Determine the [X, Y] coordinate at the center of the cell enclosing the given text.  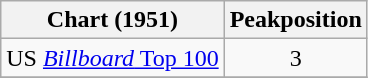
US Billboard Top 100 [112, 58]
Peakposition [296, 20]
Chart (1951) [112, 20]
3 [296, 58]
